Provide the (x, y) coordinate of the cell's center where the given text is located.  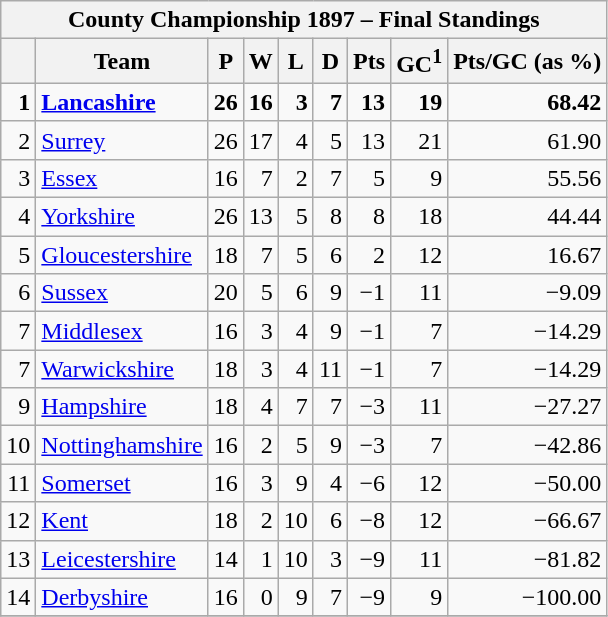
L (296, 62)
−9.09 (528, 293)
16.67 (528, 255)
44.44 (528, 217)
61.90 (528, 140)
21 (420, 140)
Kent (122, 521)
−6 (370, 483)
Warwickshire (122, 369)
Sussex (122, 293)
20 (226, 293)
0 (260, 597)
Somerset (122, 483)
Yorkshire (122, 217)
−8 (370, 521)
Leicestershire (122, 559)
Essex (122, 178)
W (260, 62)
Lancashire (122, 102)
19 (420, 102)
68.42 (528, 102)
Surrey (122, 140)
Team (122, 62)
Gloucestershire (122, 255)
P (226, 62)
Nottinghamshire (122, 445)
−42.86 (528, 445)
Middlesex (122, 331)
−100.00 (528, 597)
−50.00 (528, 483)
County Championship 1897 – Final Standings (304, 20)
D (330, 62)
−27.27 (528, 407)
Pts (370, 62)
Derbyshire (122, 597)
−66.67 (528, 521)
Pts/GC (as %) (528, 62)
17 (260, 140)
55.56 (528, 178)
GC1 (420, 62)
Hampshire (122, 407)
−81.82 (528, 559)
